Capture the cell that displays the provided text and extract its [X, Y] central coordinate. 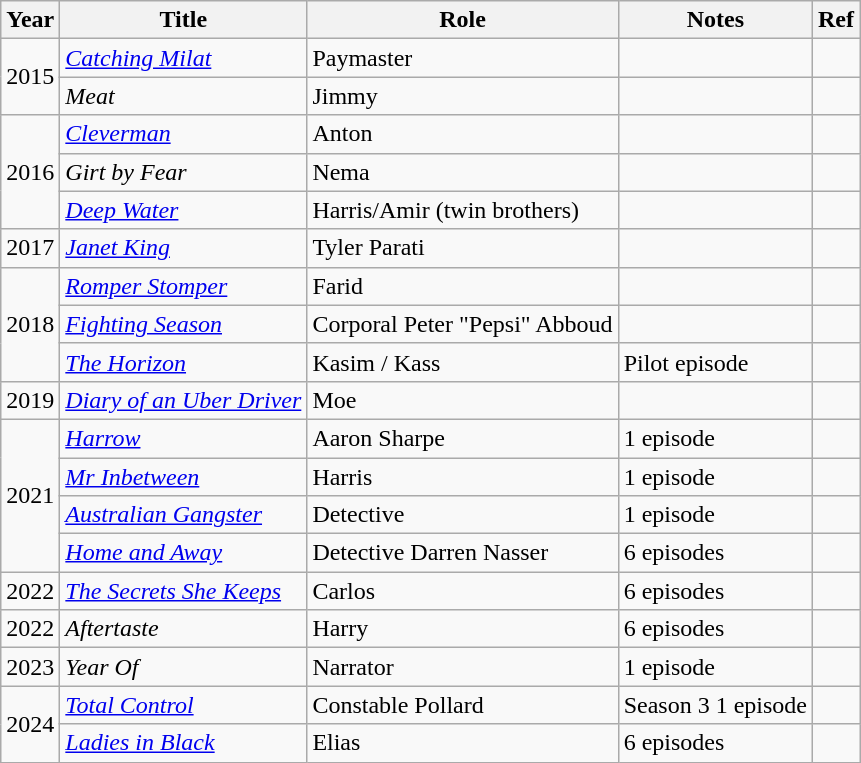
Aftertaste [184, 629]
Notes [715, 20]
2019 [30, 400]
Fighting Season [184, 324]
Constable Pollard [462, 705]
Title [184, 20]
2024 [30, 724]
Harry [462, 629]
Deep Water [184, 210]
The Horizon [184, 362]
Anton [462, 134]
2021 [30, 495]
2018 [30, 324]
Nema [462, 172]
Girt by Fear [184, 172]
Cleverman [184, 134]
Janet King [184, 248]
2015 [30, 77]
Kasim / Kass [462, 362]
2017 [30, 248]
Total Control [184, 705]
Narrator [462, 667]
Harrow [184, 438]
Season 3 1 episode [715, 705]
Detective [462, 515]
Romper Stomper [184, 286]
Diary of an Uber Driver [184, 400]
The Secrets She Keeps [184, 591]
Aaron Sharpe [462, 438]
2023 [30, 667]
Paymaster [462, 58]
Meat [184, 96]
Harris/Amir (twin brothers) [462, 210]
Mr Inbetween [184, 477]
Detective Darren Nasser [462, 553]
2016 [30, 172]
Carlos [462, 591]
Moe [462, 400]
Year [30, 20]
Ladies in Black [184, 743]
Home and Away [184, 553]
Jimmy [462, 96]
Ref [836, 20]
Elias [462, 743]
Farid [462, 286]
Pilot episode [715, 362]
Catching Milat [184, 58]
Corporal Peter "Pepsi" Abboud [462, 324]
Harris [462, 477]
Role [462, 20]
Australian Gangster [184, 515]
Tyler Parati [462, 248]
Year Of [184, 667]
